Pinpoint the cell where the given text exists, returning its [X, Y] midpoint coordinate. 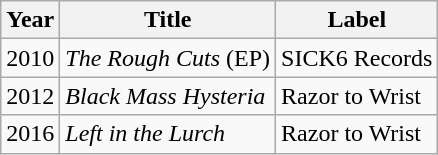
The Rough Cuts (EP) [168, 58]
Left in the Lurch [168, 134]
Black Mass Hysteria [168, 96]
SICK6 Records [357, 58]
2010 [30, 58]
2012 [30, 96]
2016 [30, 134]
Title [168, 20]
Year [30, 20]
Label [357, 20]
